Scan for the cell matching the given text and deliver its (X, Y) coordinate at center. 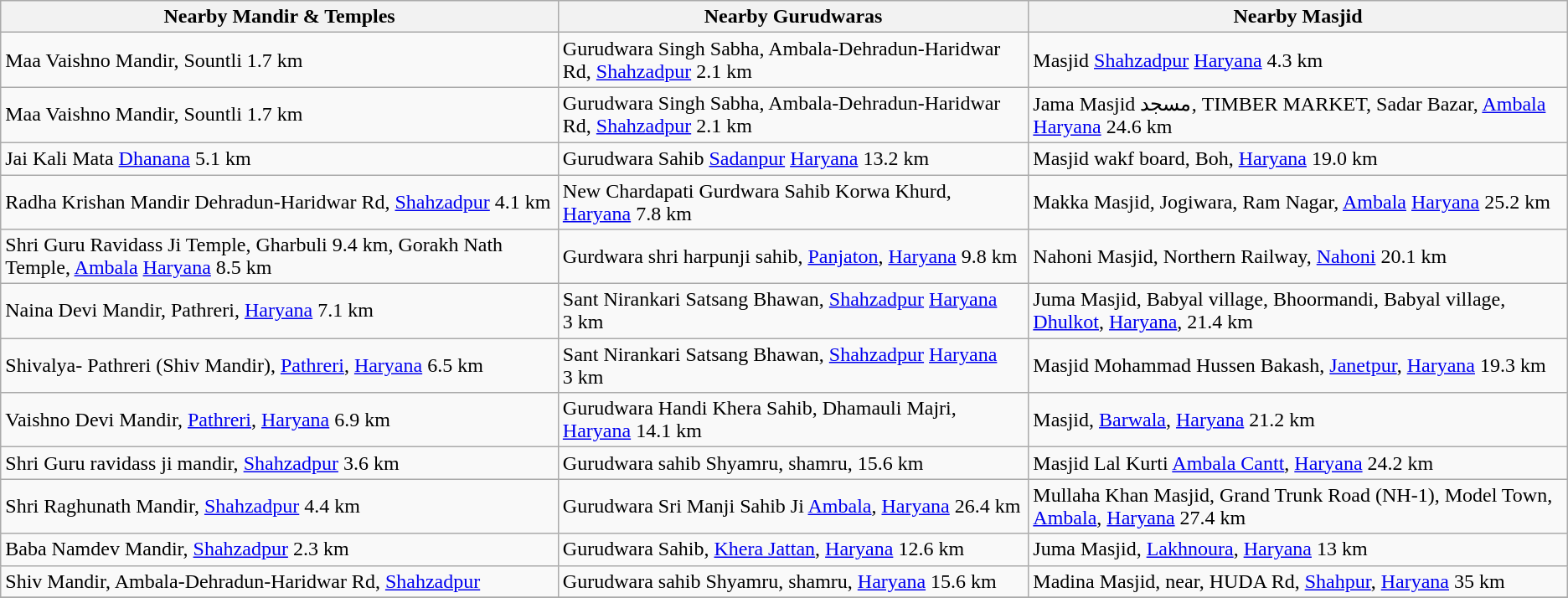
Gurudwara Sahib, Khera Jattan, Haryana 12.6 km (792, 549)
Shivalya- Pathreri (Shiv Mandir), Pathreri, Haryana 6.5 km (280, 365)
Vaishno Devi Mandir, Pathreri, Haryana 6.9 km (280, 420)
Naina Devi Mandir, Pathreri, Haryana 7.1 km (280, 312)
Nahoni Masjid, Northern Railway, Nahoni 20.1 km (1298, 256)
Gurudwara sahib Shyamru, shamru, Haryana 15.6 km (792, 581)
Shri Guru ravidass ji mandir, Shahzadpur 3.6 km (280, 463)
Jai Kali Mata Dhanana 5.1 km (280, 158)
Masjid wakf board, Boh, Haryana 19.0 km (1298, 158)
New Chardapati Gurdwara Sahib Korwa Khurd, Haryana 7.8 km (792, 201)
Juma Masjid, Babyal village, Bhoormandi, Babyal village, Dhulkot, Haryana, 21.4 km (1298, 312)
Shri Guru Ravidass Ji Temple, Gharbuli 9.4 km, Gorakh Nath Temple, Ambala Haryana 8.5 km (280, 256)
Baba Namdev Mandir, Shahzadpur 2.3 km (280, 549)
Shiv Mandir, Ambala-Dehradun-Haridwar Rd, Shahzadpur (280, 581)
Nearby Gurudwaras (792, 17)
Jama Masjid مسجد, TIMBER MARKET, Sadar Bazar, Ambala Haryana 24.6 km (1298, 116)
Mullaha Khan Masjid, Grand Trunk Road (NH-1), Model Town, Ambala, Haryana 27.4 km (1298, 506)
Gurudwara Handi Khera Sahib, Dhamauli Majri, Haryana 14.1 km (792, 420)
Makka Masjid, Jogiwara, Ram Nagar, Ambala Haryana 25.2 km (1298, 201)
Masjid, Barwala, Haryana 21.2 km (1298, 420)
Gurudwara Sri Manji Sahib Ji Ambala, Haryana 26.4 km (792, 506)
Nearby Masjid (1298, 17)
Gurudwara sahib Shyamru, shamru, 15.6 km (792, 463)
Masjid Mohammad Hussen Bakash, Janetpur, Haryana 19.3 km (1298, 365)
Nearby Mandir & Temples (280, 17)
Juma Masjid, Lakhnoura, Haryana 13 km (1298, 549)
Gurudwara Sahib Sadanpur Haryana 13.2 km (792, 158)
Gurdwara shri harpunji sahib, Panjaton, Haryana 9.8 km (792, 256)
Radha Krishan Mandir Dehradun-Haridwar Rd, Shahzadpur 4.1 km (280, 201)
Masjid Lal Kurti Ambala Cantt, Haryana 24.2 km (1298, 463)
Masjid Shahzadpur Haryana 4.3 km (1298, 60)
Shri Raghunath Mandir, Shahzadpur 4.4 km (280, 506)
Madina Masjid, near, HUDA Rd, Shahpur, Haryana 35 km (1298, 581)
